Scan for the cell matching the given text and deliver its [x, y] coordinate at center. 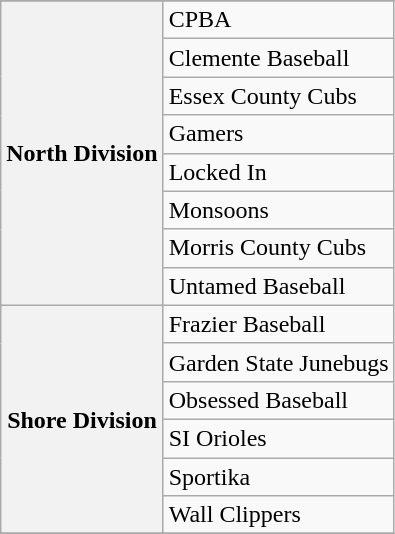
Clemente Baseball [278, 58]
SI Orioles [278, 438]
Garden State Junebugs [278, 362]
Locked In [278, 172]
Essex County Cubs [278, 96]
Monsoons [278, 210]
Shore Division [82, 419]
Gamers [278, 134]
Untamed Baseball [278, 286]
Sportika [278, 477]
CPBA [278, 20]
Wall Clippers [278, 515]
Obsessed Baseball [278, 400]
Frazier Baseball [278, 324]
North Division [82, 153]
Morris County Cubs [278, 248]
